Identify which cell holds the provided text, then report its [X, Y] central coordinate. 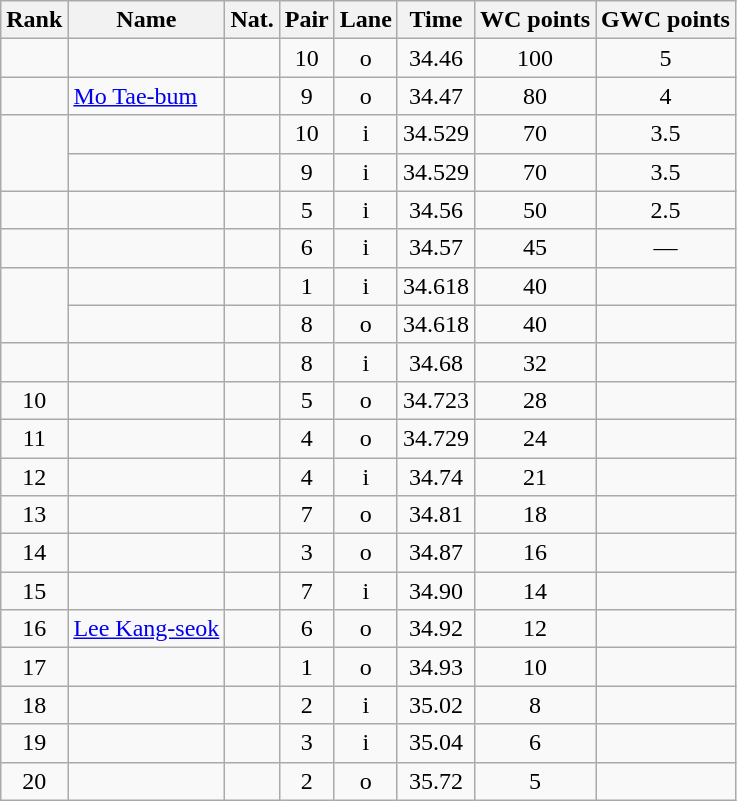
— [666, 248]
GWC points [666, 20]
24 [534, 438]
2.5 [666, 210]
Pair [306, 20]
19 [34, 743]
34.723 [436, 400]
100 [534, 58]
34.46 [436, 58]
21 [534, 477]
34.729 [436, 438]
34.81 [436, 515]
17 [34, 667]
35.04 [436, 743]
34.57 [436, 248]
Mo Tae-bum [146, 96]
Lane [366, 20]
34.93 [436, 667]
80 [534, 96]
Rank [34, 20]
45 [534, 248]
Nat. [252, 20]
50 [534, 210]
Name [146, 20]
35.72 [436, 781]
28 [534, 400]
15 [34, 591]
32 [534, 362]
34.74 [436, 477]
34.87 [436, 553]
34.90 [436, 591]
34.68 [436, 362]
WC points [534, 20]
34.92 [436, 629]
11 [34, 438]
35.02 [436, 705]
34.47 [436, 96]
20 [34, 781]
13 [34, 515]
Lee Kang-seok [146, 629]
34.56 [436, 210]
Time [436, 20]
